Provide the (x, y) coordinate of the cell's center where the given text is located.  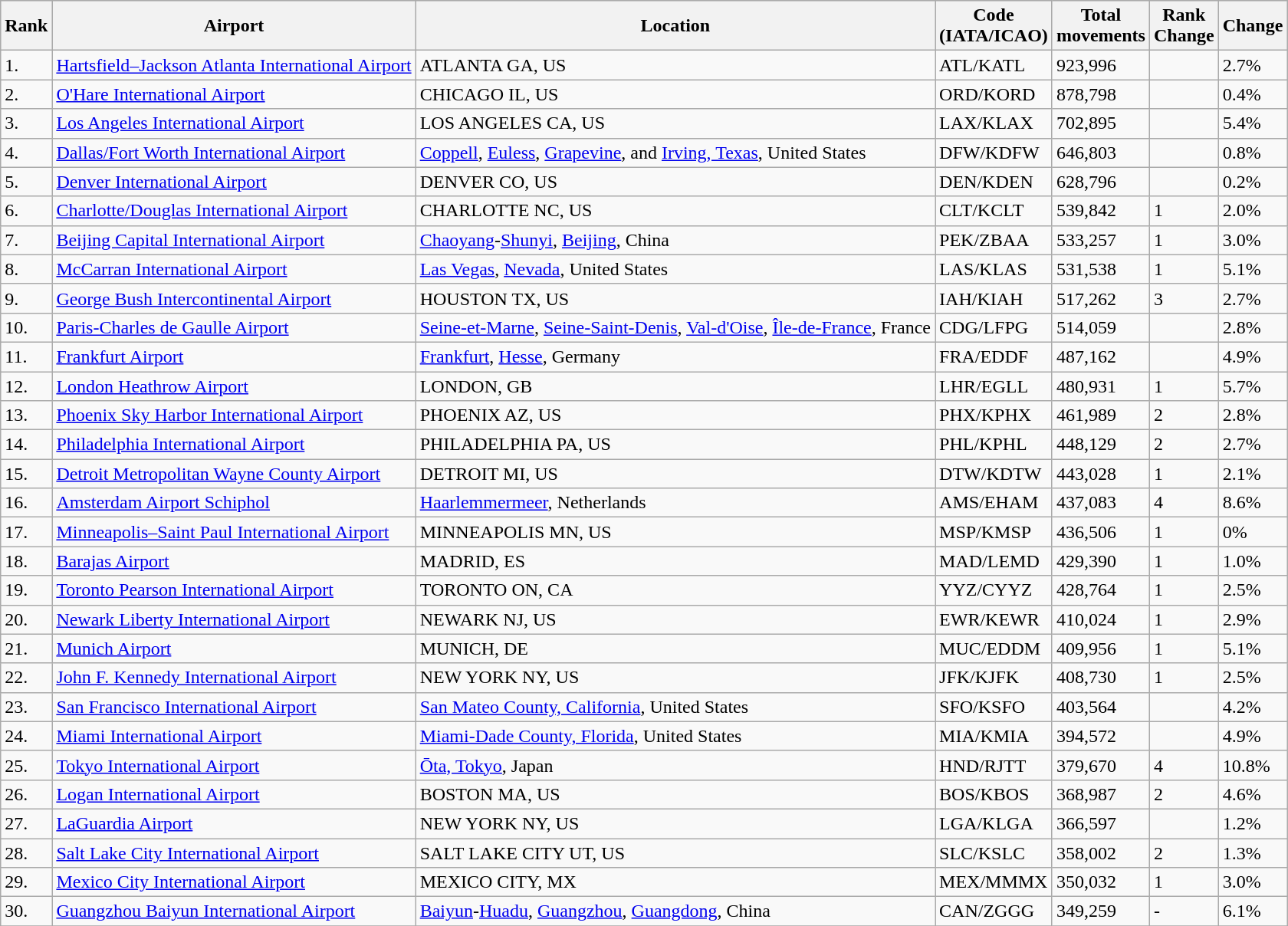
10.8% (1253, 765)
628,796 (1101, 182)
358,002 (1101, 853)
20. (26, 619)
Miami-Dade County, Florida, United States (675, 736)
BOS/KBOS (994, 794)
MADRID, ES (675, 561)
480,931 (1101, 386)
Philadelphia International Airport (234, 445)
3 (1184, 298)
Logan International Airport (234, 794)
487,162 (1101, 356)
24. (26, 736)
Charlotte/Douglas International Airport (234, 211)
17. (26, 532)
Frankfurt, Hesse, Germany (675, 356)
Dallas/Fort Worth International Airport (234, 153)
Hartsfield–Jackson Atlanta International Airport (234, 65)
4.2% (1253, 707)
- (1184, 911)
379,670 (1101, 765)
Change (1253, 26)
2.1% (1253, 474)
Frankfurt Airport (234, 356)
366,597 (1101, 823)
LAX/KLAX (994, 123)
NEWARK NJ, US (675, 619)
437,083 (1101, 503)
Code(IATA/ICAO) (994, 26)
Haarlemmermeer, Netherlands (675, 503)
LGA/KLGA (994, 823)
7. (26, 240)
428,764 (1101, 590)
2.9% (1253, 619)
Baiyun-Huadu, Guangzhou, Guangdong, China (675, 911)
1. (26, 65)
1.3% (1253, 853)
6. (26, 211)
408,730 (1101, 678)
CAN/ZGGG (994, 911)
Totalmovements (1101, 26)
TORONTO ON, CA (675, 590)
PHL/KPHL (994, 445)
23. (26, 707)
Rank (26, 26)
DTW/KDTW (994, 474)
DETROIT MI, US (675, 474)
Los Angeles International Airport (234, 123)
517,262 (1101, 298)
28. (26, 853)
LaGuardia Airport (234, 823)
ATLANTA GA, US (675, 65)
Salt Lake City International Airport (234, 853)
PHOENIX AZ, US (675, 415)
10. (26, 327)
MIA/KMIA (994, 736)
FRA/EDDF (994, 356)
29. (26, 882)
Guangzhou Baiyun International Airport (234, 911)
394,572 (1101, 736)
CLT/KCLT (994, 211)
14. (26, 445)
878,798 (1101, 94)
LHR/EGLL (994, 386)
448,129 (1101, 445)
PHX/KPHX (994, 415)
ORD/KORD (994, 94)
1.0% (1253, 561)
21. (26, 649)
Denver International Airport (234, 182)
Toronto Pearson International Airport (234, 590)
8.6% (1253, 503)
PHILADELPHIA PA, US (675, 445)
Miami International Airport (234, 736)
19. (26, 590)
702,895 (1101, 123)
AMS/EHAM (994, 503)
Munich Airport (234, 649)
Tokyo International Airport (234, 765)
409,956 (1101, 649)
350,032 (1101, 882)
403,564 (1101, 707)
12. (26, 386)
Location (675, 26)
Coppell, Euless, Grapevine, and Irving, Texas, United States (675, 153)
Amsterdam Airport Schiphol (234, 503)
Mexico City International Airport (234, 882)
BOSTON MA, US (675, 794)
CHICAGO IL, US (675, 94)
McCarran International Airport (234, 269)
EWR/KEWR (994, 619)
18. (26, 561)
16. (26, 503)
Seine-et-Marne, Seine-Saint-Denis, Val-d'Oise, Île-de-France, France (675, 327)
22. (26, 678)
4.6% (1253, 794)
IAH/KIAH (994, 298)
DFW/KDFW (994, 153)
2. (26, 94)
1.2% (1253, 823)
30. (26, 911)
JFK/KJFK (994, 678)
410,024 (1101, 619)
436,506 (1101, 532)
Las Vegas, Nevada, United States (675, 269)
Barajas Airport (234, 561)
SLC/KSLC (994, 853)
531,538 (1101, 269)
5.7% (1253, 386)
ATL/KATL (994, 65)
Phoenix Sky Harbor International Airport (234, 415)
MUNICH, DE (675, 649)
MEX/MMMX (994, 882)
O'Hare International Airport (234, 94)
514,059 (1101, 327)
5.4% (1253, 123)
15. (26, 474)
Paris-Charles de Gaulle Airport (234, 327)
2.0% (1253, 211)
San Mateo County, California, United States (675, 707)
8. (26, 269)
923,996 (1101, 65)
429,390 (1101, 561)
443,028 (1101, 474)
DENVER CO, US (675, 182)
0.4% (1253, 94)
3. (26, 123)
4. (26, 153)
SALT LAKE CITY UT, US (675, 853)
RankChange (1184, 26)
533,257 (1101, 240)
SFO/KSFO (994, 707)
LAS/KLAS (994, 269)
John F. Kennedy International Airport (234, 678)
0% (1253, 532)
539,842 (1101, 211)
MAD/LEMD (994, 561)
MINNEAPOLIS MN, US (675, 532)
26. (26, 794)
CDG/LFPG (994, 327)
LONDON, GB (675, 386)
MEXICO CITY, MX (675, 882)
London Heathrow Airport (234, 386)
San Francisco International Airport (234, 707)
MSP/KMSP (994, 532)
YYZ/CYYZ (994, 590)
13. (26, 415)
25. (26, 765)
0.2% (1253, 182)
349,259 (1101, 911)
CHARLOTTE NC, US (675, 211)
Minneapolis–Saint Paul International Airport (234, 532)
368,987 (1101, 794)
Chaoyang-Shunyi, Beijing, China (675, 240)
0.8% (1253, 153)
Detroit Metropolitan Wayne County Airport (234, 474)
DEN/KDEN (994, 182)
HOUSTON TX, US (675, 298)
Airport (234, 26)
461,989 (1101, 415)
PEK/ZBAA (994, 240)
9. (26, 298)
HND/RJTT (994, 765)
MUC/EDDM (994, 649)
11. (26, 356)
6.1% (1253, 911)
Newark Liberty International Airport (234, 619)
Beijing Capital International Airport (234, 240)
George Bush Intercontinental Airport (234, 298)
27. (26, 823)
Ōta, Tokyo, Japan (675, 765)
646,803 (1101, 153)
LOS ANGELES CA, US (675, 123)
5. (26, 182)
